Capture the cell that displays the provided text and extract its [x, y] central coordinate. 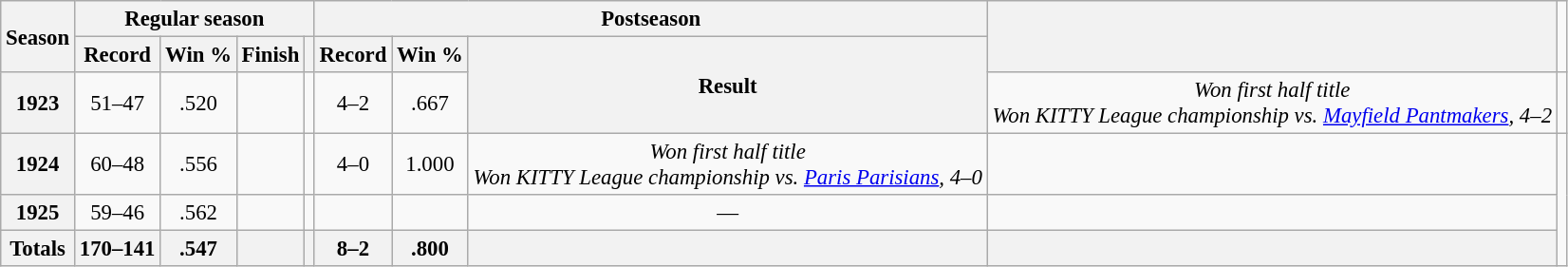
1925 [38, 213]
Finish [270, 55]
.667 [430, 103]
Result [727, 86]
Season [38, 36]
.556 [198, 165]
4–0 [353, 165]
59–46 [117, 213]
1924 [38, 165]
1923 [38, 103]
1.000 [430, 165]
Regular season [194, 19]
.800 [430, 249]
8–2 [353, 249]
Won first half titleWon KITTY League championship vs. Mayfield Pantmakers, 4–2 [1272, 103]
51–47 [117, 103]
60–48 [117, 165]
.520 [198, 103]
.562 [198, 213]
170–141 [117, 249]
Postseason [651, 19]
.547 [198, 249]
Won first half titleWon KITTY League championship vs. Paris Parisians, 4–0 [727, 165]
4–2 [353, 103]
Totals [38, 249]
— [727, 213]
